Scan for the cell matching the given text and deliver its (x, y) coordinate at center. 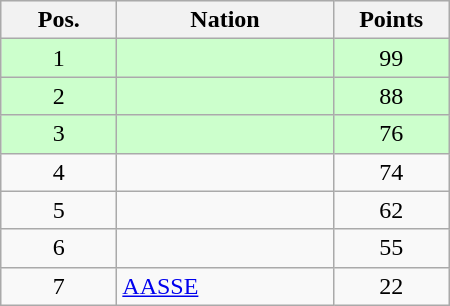
Nation (225, 20)
Points (391, 20)
2 (59, 96)
1 (59, 58)
7 (59, 286)
74 (391, 172)
Pos. (59, 20)
55 (391, 248)
AASSE (225, 286)
88 (391, 96)
22 (391, 286)
76 (391, 134)
3 (59, 134)
99 (391, 58)
4 (59, 172)
6 (59, 248)
5 (59, 210)
62 (391, 210)
